Determine the [x, y] coordinate at the center of the cell enclosing the given text.  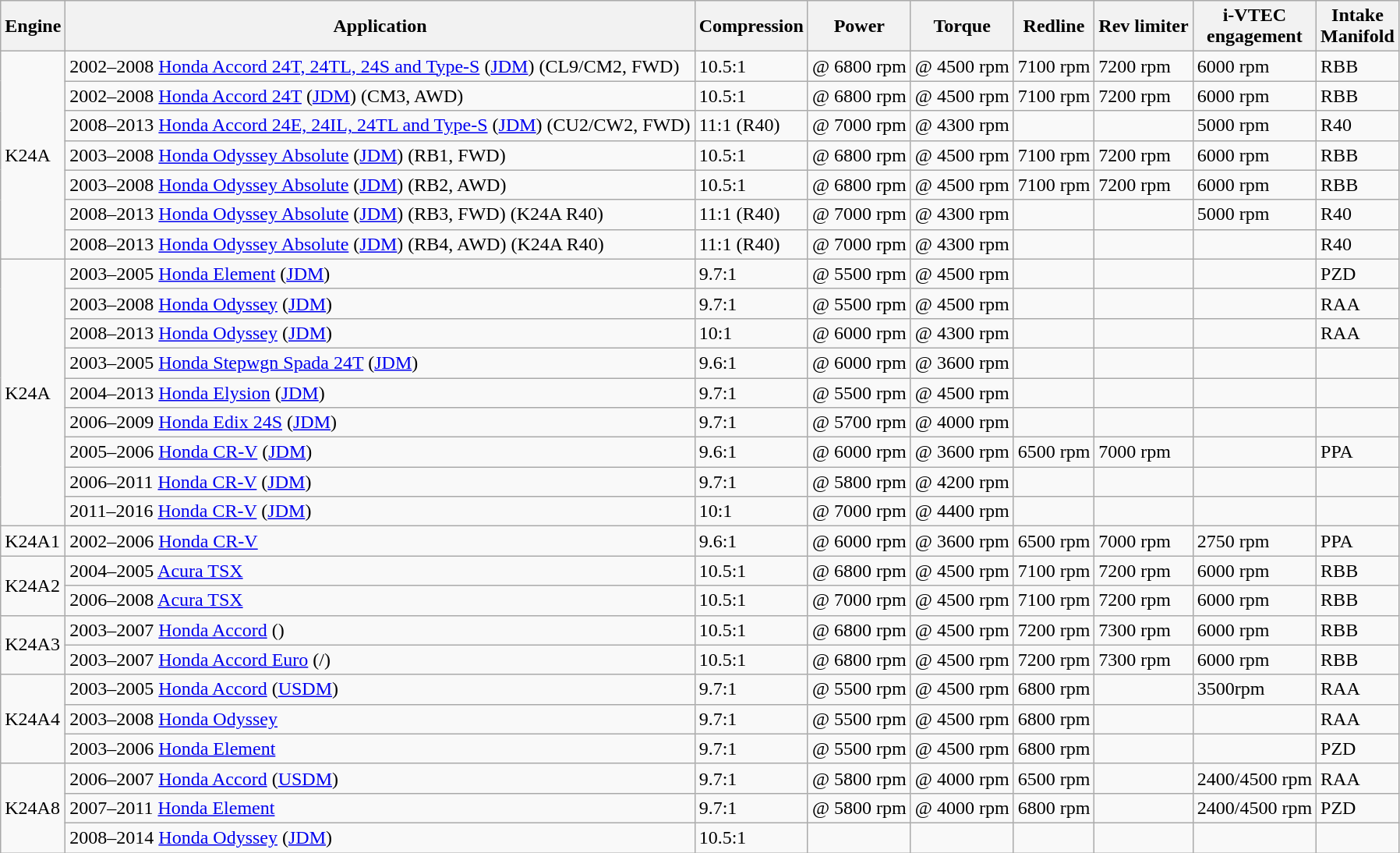
2004–2013 Honda Elysion (JDM) [380, 392]
2007–2011 Honda Element [380, 808]
2003–2005 Honda Stepwgn Spada 24T (JDM) [380, 363]
Application [380, 27]
2003–2007 Honda Accord () [380, 630]
2003–2008 Honda Odyssey (JDM) [380, 303]
2003–2005 Honda Element (JDM) [380, 274]
K24A2 [33, 586]
Redline [1054, 27]
2008–2013 Honda Accord 24E, 24IL, 24TL and Type-S (JDM) (CU2/CW2, FWD) [380, 126]
2006–2007 Honda Accord (USDM) [380, 778]
2008–2014 Honda Odyssey (JDM) [380, 837]
@ 4400 rpm [962, 511]
IntakeManifold [1358, 27]
K24A1 [33, 541]
2003–2005 Honda Accord (USDM) [380, 689]
K24A3 [33, 645]
Power [859, 27]
2750 rpm [1254, 541]
2006–2011 Honda CR-V (JDM) [380, 482]
2004–2005 Acura TSX [380, 571]
Engine [33, 27]
K24A8 [33, 808]
2003–2008 Honda Odyssey [380, 719]
2003–2008 Honda Odyssey Absolute (JDM) (RB1, FWD) [380, 155]
2008–2013 Honda Odyssey Absolute (JDM) (RB4, AWD) (K24A R40) [380, 244]
@ 5700 rpm [859, 423]
2003–2007 Honda Accord Euro (/) [380, 660]
3500rpm [1254, 689]
@ 4200 rpm [962, 482]
Compression [751, 27]
2002–2008 Honda Accord 24T (JDM) (CM3, AWD) [380, 96]
2006–2008 Acura TSX [380, 600]
2008–2013 Honda Odyssey (JDM) [380, 333]
2002–2008 Honda Accord 24T, 24TL, 24S and Type-S (JDM) (CL9/CM2, FWD) [380, 66]
2003–2008 Honda Odyssey Absolute (JDM) (RB2, AWD) [380, 185]
K24A4 [33, 719]
2008–2013 Honda Odyssey Absolute (JDM) (RB3, FWD) (K24A R40) [380, 214]
2011–2016 Honda CR-V (JDM) [380, 511]
i-VTECengagement [1254, 27]
2006–2009 Honda Edix 24S (JDM) [380, 423]
Rev limiter [1144, 27]
Torque [962, 27]
2003–2006 Honda Element [380, 749]
2005–2006 Honda CR-V (JDM) [380, 452]
2002–2006 Honda CR-V [380, 541]
